From the cell containing the given text, extract its center point as (x, y) coordinate. 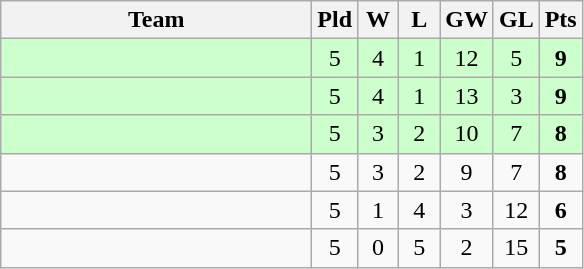
GW (467, 20)
Pts (560, 20)
W (378, 20)
10 (467, 134)
6 (560, 210)
0 (378, 248)
L (420, 20)
Pld (335, 20)
GL (516, 20)
15 (516, 248)
Team (156, 20)
13 (467, 96)
